Capture the cell that displays the provided text and extract its [X, Y] central coordinate. 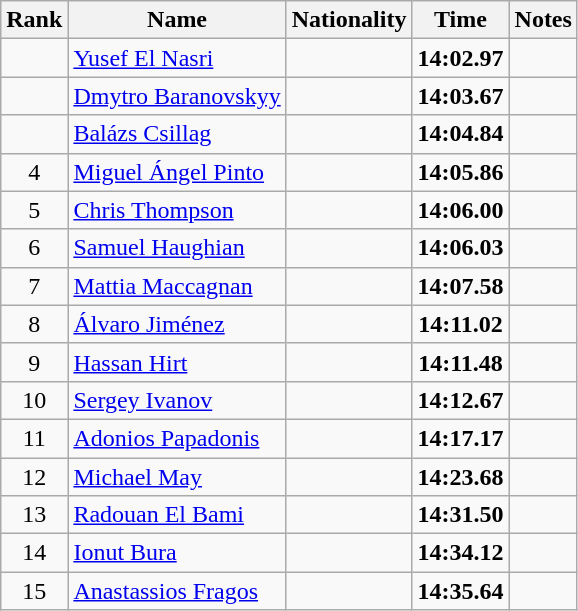
9 [34, 362]
14:06.03 [460, 248]
Sergey Ivanov [177, 400]
Miguel Ángel Pinto [177, 172]
14:06.00 [460, 210]
Michael May [177, 477]
Yusef El Nasri [177, 58]
Rank [34, 20]
Dmytro Baranovskyy [177, 96]
14:02.97 [460, 58]
14:34.12 [460, 553]
Radouan El Bami [177, 515]
14:11.48 [460, 362]
14:12.67 [460, 400]
14:05.86 [460, 172]
Ionut Bura [177, 553]
14:04.84 [460, 134]
14:03.67 [460, 96]
11 [34, 438]
Name [177, 20]
14:31.50 [460, 515]
Nationality [349, 20]
Adonios Papadonis [177, 438]
14:11.02 [460, 324]
7 [34, 286]
15 [34, 591]
Samuel Haughian [177, 248]
Mattia Maccagnan [177, 286]
Chris Thompson [177, 210]
10 [34, 400]
13 [34, 515]
Notes [543, 20]
4 [34, 172]
5 [34, 210]
Hassan Hirt [177, 362]
Time [460, 20]
14 [34, 553]
Álvaro Jiménez [177, 324]
6 [34, 248]
Balázs Csillag [177, 134]
8 [34, 324]
14:35.64 [460, 591]
14:23.68 [460, 477]
12 [34, 477]
14:17.17 [460, 438]
14:07.58 [460, 286]
Anastassios Fragos [177, 591]
